Locate the cell with the specified text and output its [X, Y] center coordinate. 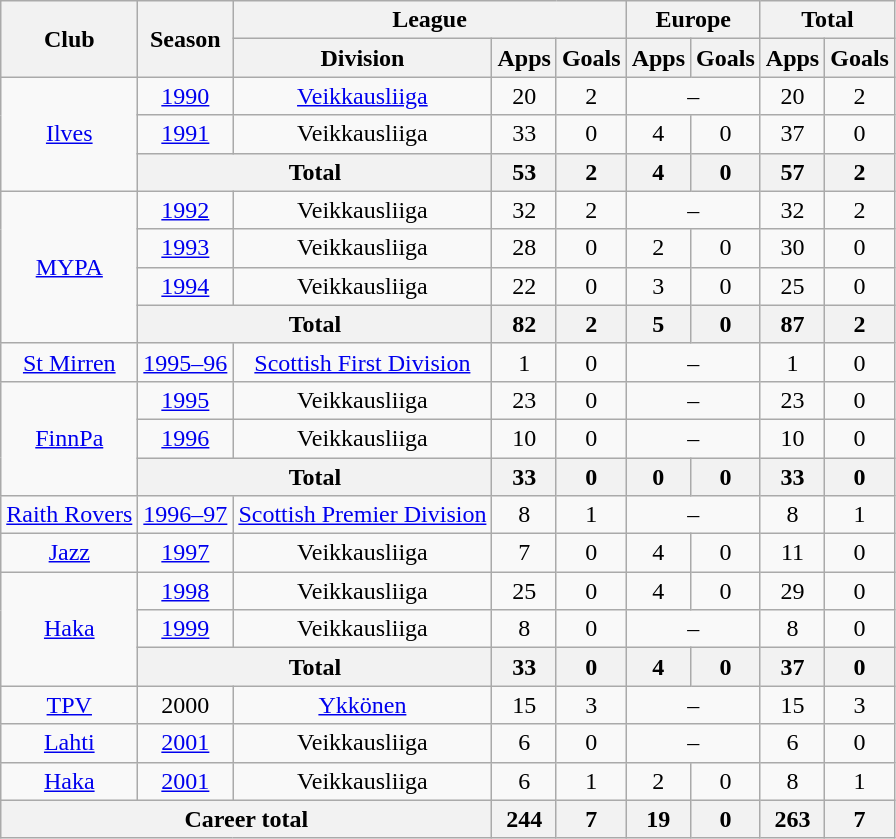
2000 [186, 705]
St Mirren [70, 362]
87 [792, 324]
Scottish First Division [362, 362]
1996 [186, 438]
FinnPa [70, 438]
1993 [186, 248]
1998 [186, 591]
League [430, 20]
53 [524, 172]
1992 [186, 210]
Ykkönen [362, 705]
22 [524, 286]
Raith Rovers [70, 515]
11 [792, 553]
TPV [70, 705]
5 [658, 324]
Division [362, 58]
MYPA [70, 267]
Scottish Premier Division [362, 515]
57 [792, 172]
Ilves [70, 134]
263 [792, 819]
Club [70, 39]
1995 [186, 400]
1996–97 [186, 515]
Season [186, 39]
Lahti [70, 743]
Jazz [70, 553]
1995–96 [186, 362]
1994 [186, 286]
19 [658, 819]
244 [524, 819]
28 [524, 248]
30 [792, 248]
1991 [186, 134]
1997 [186, 553]
82 [524, 324]
29 [792, 591]
1990 [186, 96]
Career total [246, 819]
Europe [693, 20]
1999 [186, 629]
